Return the (X, Y) coordinate for the center point of the cell that contains the specified text.  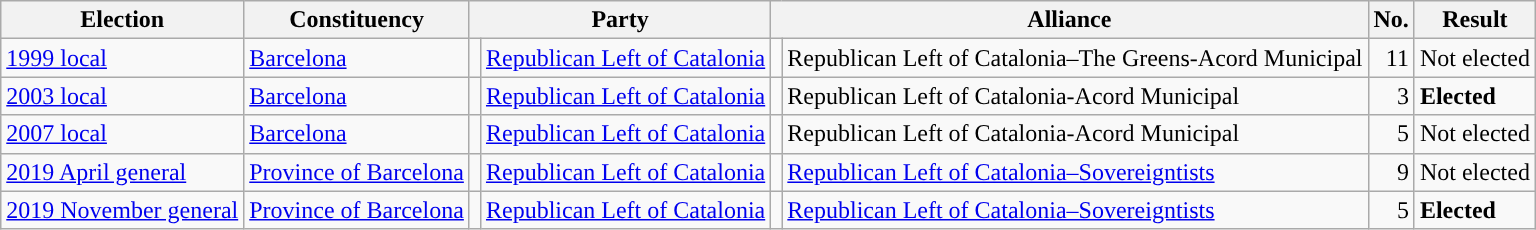
Party (620, 20)
9 (1391, 172)
1999 local (122, 58)
Alliance (1070, 20)
2019 April general (122, 172)
Republican Left of Catalonia–The Greens-Acord Municipal (1075, 58)
Election (122, 20)
2007 local (122, 134)
11 (1391, 58)
Constituency (357, 20)
No. (1391, 20)
2019 November general (122, 210)
3 (1391, 96)
2003 local (122, 96)
Result (1474, 20)
